Locate the cell with the specified text and output its (X, Y) center coordinate. 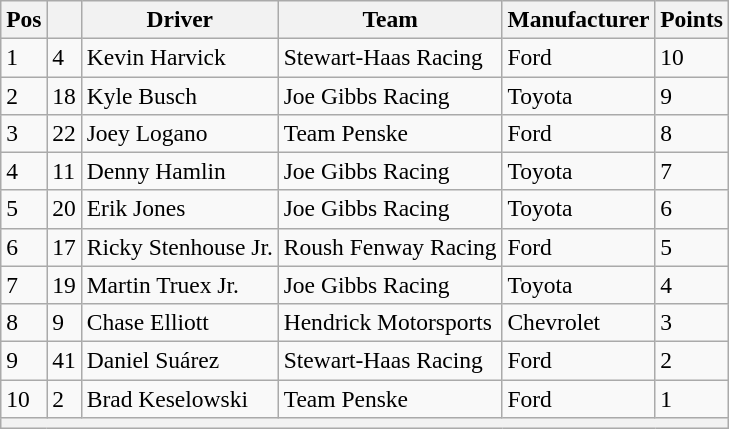
17 (64, 247)
Daniel Suárez (180, 360)
Denny Hamlin (180, 171)
18 (64, 95)
Team (390, 19)
Pos (24, 19)
Brad Keselowski (180, 398)
Kyle Busch (180, 95)
Chase Elliott (180, 322)
Kevin Harvick (180, 57)
Points (692, 19)
Roush Fenway Racing (390, 247)
11 (64, 171)
Erik Jones (180, 209)
Chevrolet (578, 322)
22 (64, 133)
Hendrick Motorsports (390, 322)
19 (64, 285)
41 (64, 360)
Driver (180, 19)
Manufacturer (578, 19)
Martin Truex Jr. (180, 285)
20 (64, 209)
Joey Logano (180, 133)
Ricky Stenhouse Jr. (180, 247)
